From the cell containing the given text, extract its center point as (x, y) coordinate. 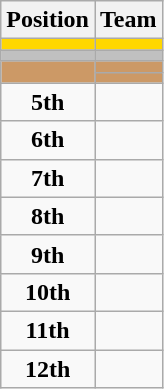
10th (48, 292)
12th (48, 369)
11th (48, 330)
7th (48, 178)
6th (48, 140)
Position (48, 20)
5th (48, 102)
8th (48, 216)
9th (48, 254)
Team (128, 20)
